Capture the cell that displays the provided text and extract its [X, Y] central coordinate. 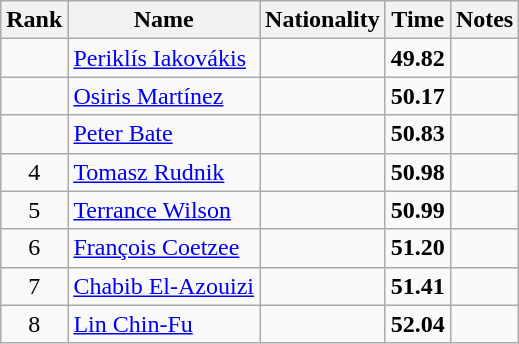
Name [164, 20]
Lin Chin-Fu [164, 324]
Chabib El-Azouizi [164, 286]
Periklís Iakovákis [164, 58]
50.17 [418, 96]
Notes [484, 20]
51.20 [418, 248]
7 [34, 286]
Peter Bate [164, 134]
Terrance Wilson [164, 210]
6 [34, 248]
4 [34, 172]
5 [34, 210]
50.83 [418, 134]
50.99 [418, 210]
50.98 [418, 172]
49.82 [418, 58]
52.04 [418, 324]
Nationality [323, 20]
François Coetzee [164, 248]
Osiris Martínez [164, 96]
Rank [34, 20]
Tomasz Rudnik [164, 172]
51.41 [418, 286]
8 [34, 324]
Time [418, 20]
